Provide the (X, Y) coordinate of the cell's center where the given text is located.  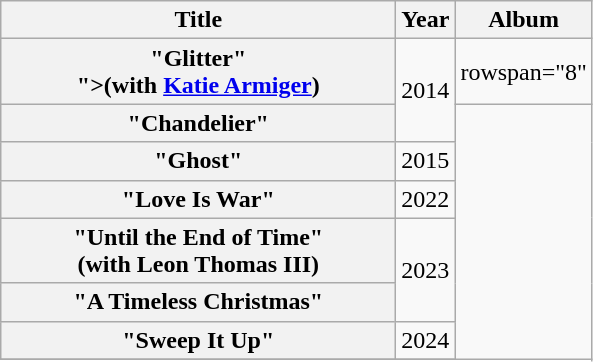
2023 (426, 270)
Year (426, 20)
Title (198, 20)
"Sweep It Up" (198, 340)
2024 (426, 340)
2014 (426, 90)
"Chandelier" (198, 123)
rowspan="8" (524, 72)
"A Timeless Christmas" (198, 302)
2015 (426, 161)
"Love Is War" (198, 199)
"Until the End of Time"(with Leon Thomas III) (198, 250)
2022 (426, 199)
Album (524, 20)
"Glitter"">(with Katie Armiger) (198, 72)
"Ghost" (198, 161)
